Detect which cell encompasses the target text, then output its (x, y) center coordinate. 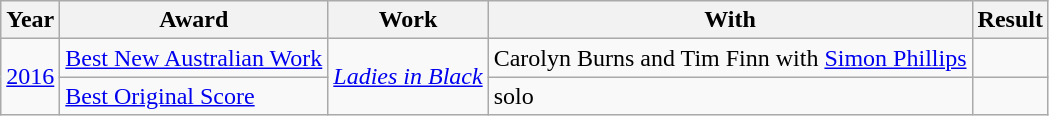
2016 (30, 77)
Best Original Score (194, 96)
Result (1010, 20)
With (730, 20)
Award (194, 20)
Carolyn Burns and Tim Finn with Simon Phillips (730, 58)
Best New Australian Work (194, 58)
Work (408, 20)
Year (30, 20)
solo (730, 96)
Ladies in Black (408, 77)
